Identify which cell holds the provided text, then report its [x, y] central coordinate. 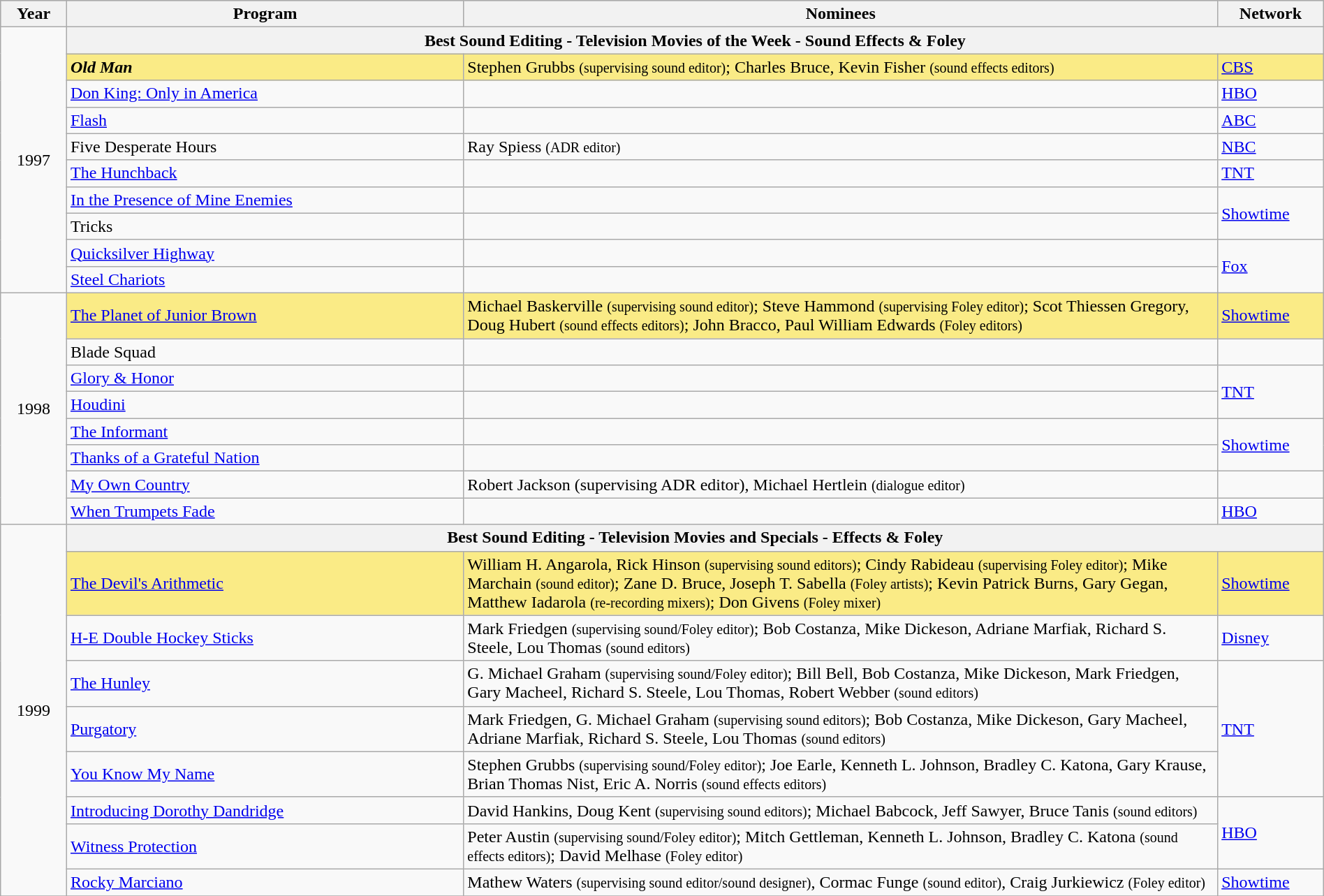
Witness Protection [265, 846]
1999 [34, 710]
CBS [1271, 67]
Program [265, 14]
Robert Jackson (supervising ADR editor), Michael Hertlein (dialogue editor) [841, 485]
Fox [1271, 266]
Year [34, 14]
1998 [34, 409]
Best Sound Editing - Television Movies and Specials - Effects & Foley [695, 538]
Thanks of a Grateful Nation [265, 458]
Glory & Honor [265, 379]
You Know My Name [265, 774]
In the Presence of Mine Enemies [265, 200]
David Hankins, Doug Kent (supervising sound editors); Michael Babcock, Jeff Sawyer, Bruce Tanis (sound editors) [841, 810]
H-E Double Hockey Sticks [265, 638]
Steel Chariots [265, 279]
The Planet of Junior Brown [265, 316]
Don King: Only in America [265, 94]
My Own Country [265, 485]
Disney [1271, 638]
Ray Spiess (ADR editor) [841, 147]
Mark Friedgen (supervising sound/Foley editor); Bob Costanza, Mike Dickeson, Adriane Marfiak, Richard S. Steele, Lou Thomas (sound editors) [841, 638]
Best Sound Editing - Television Movies of the Week - Sound Effects & Foley [695, 41]
ABC [1271, 120]
Network [1271, 14]
1997 [34, 161]
The Devil's Arithmetic [265, 583]
Houdini [265, 405]
Five Desperate Hours [265, 147]
The Informant [265, 432]
Rocky Marciano [265, 882]
The Hunchback [265, 173]
Flash [265, 120]
Stephen Grubbs (supervising sound editor); Charles Bruce, Kevin Fisher (sound effects editors) [841, 67]
Blade Squad [265, 351]
Tricks [265, 226]
Purgatory [265, 729]
Nominees [841, 14]
Old Man [265, 67]
The Hunley [265, 683]
Mathew Waters (supervising sound editor/sound designer), Cormac Funge (sound editor), Craig Jurkiewicz (Foley editor) [841, 882]
Quicksilver Highway [265, 253]
NBC [1271, 147]
When Trumpets Fade [265, 511]
Introducing Dorothy Dandridge [265, 810]
